Scan for the cell matching the given text and deliver its [x, y] coordinate at center. 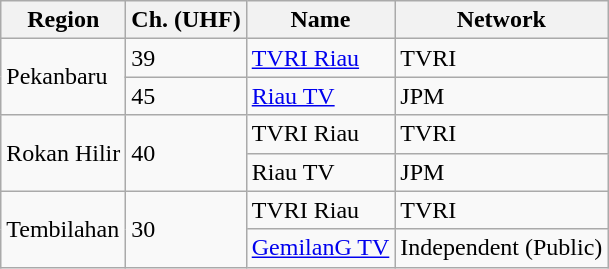
39 [186, 58]
Pekanbaru [64, 77]
Network [502, 20]
Name [320, 20]
Rokan Hilir [64, 153]
Independent (Public) [502, 248]
Tembilahan [64, 229]
Region [64, 20]
GemilanG TV [320, 248]
45 [186, 96]
40 [186, 153]
Ch. (UHF) [186, 20]
30 [186, 229]
